Extract the (x, y) coordinate from the center of the cell holding the provided text.  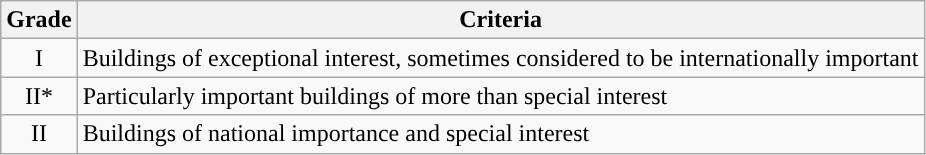
II* (39, 96)
Particularly important buildings of more than special interest (500, 96)
Grade (39, 20)
Buildings of exceptional interest, sometimes considered to be internationally important (500, 58)
Buildings of national importance and special interest (500, 134)
Criteria (500, 20)
I (39, 58)
II (39, 134)
